Find where the given text appears and provide that cell's center as [X, Y] coordinate. 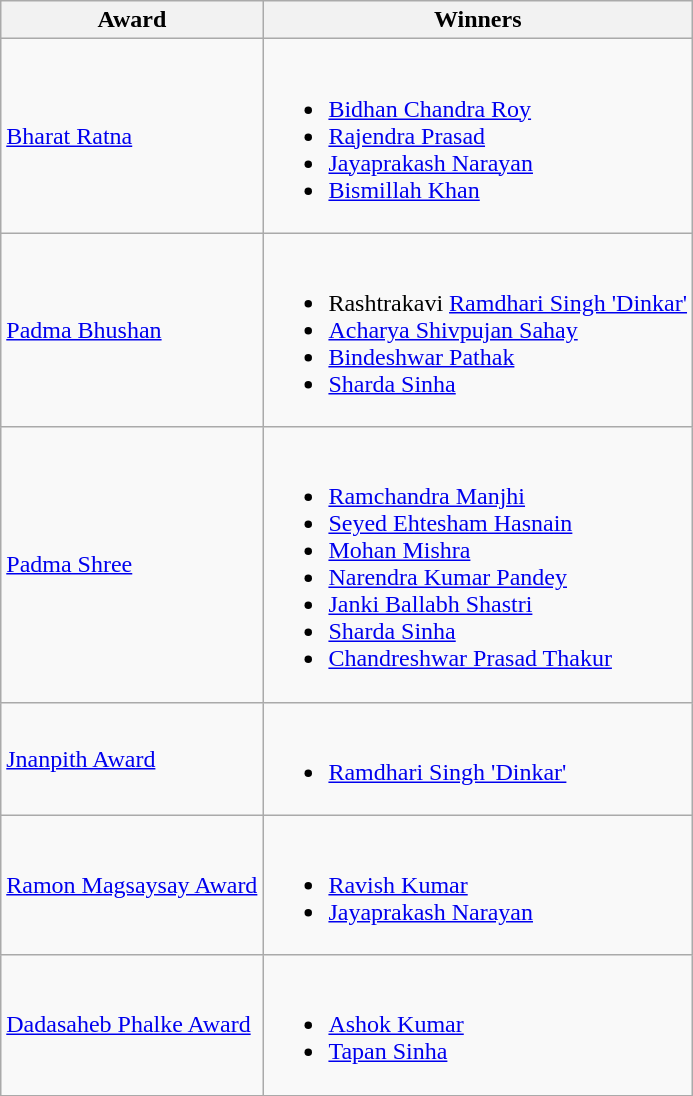
Winners [478, 20]
Ravish KumarJayaprakash Narayan [478, 885]
Bidhan Chandra RoyRajendra PrasadJayaprakash NarayanBismillah Khan [478, 136]
Rashtrakavi Ramdhari Singh 'Dinkar'Acharya Shivpujan SahayBindeshwar PathakSharda Sinha [478, 330]
Ramon Magsaysay Award [132, 885]
Award [132, 20]
Padma Bhushan [132, 330]
Bharat Ratna [132, 136]
Ramchandra ManjhiSeyed Ehtesham HasnainMohan MishraNarendra Kumar PandeyJanki Ballabh ShastriSharda SinhaChandreshwar Prasad Thakur [478, 564]
Padma Shree [132, 564]
Ashok KumarTapan Sinha [478, 1025]
Jnanpith Award [132, 758]
Ramdhari Singh 'Dinkar' [478, 758]
Dadasaheb Phalke Award [132, 1025]
